Output the (X, Y) coordinate of the center of the cell containing the given text.  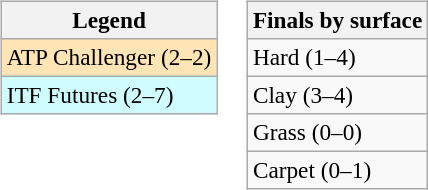
Clay (3–4) (337, 95)
Hard (1–4) (337, 57)
ATP Challenger (2–2) (108, 57)
Grass (0–0) (337, 133)
ITF Futures (2–7) (108, 95)
Carpet (0–1) (337, 171)
Finals by surface (337, 20)
Legend (108, 20)
